From the cell containing the given text, extract its center point as [X, Y] coordinate. 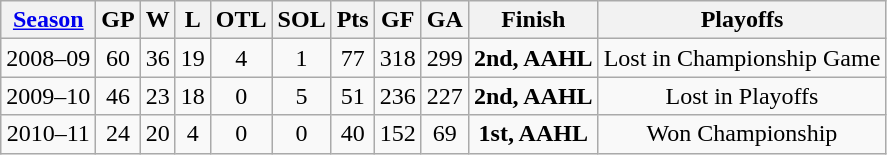
69 [444, 134]
2008–09 [48, 58]
1 [302, 58]
5 [302, 96]
Lost in Playoffs [742, 96]
318 [398, 58]
299 [444, 58]
40 [352, 134]
77 [352, 58]
18 [192, 96]
36 [158, 58]
Season [48, 20]
2009–10 [48, 96]
152 [398, 134]
227 [444, 96]
51 [352, 96]
2010–11 [48, 134]
60 [118, 58]
23 [158, 96]
1st, AAHL [533, 134]
46 [118, 96]
236 [398, 96]
OTL [241, 20]
L [192, 20]
Finish [533, 20]
W [158, 20]
Pts [352, 20]
Lost in Championship Game [742, 58]
SOL [302, 20]
GP [118, 20]
20 [158, 134]
24 [118, 134]
GA [444, 20]
19 [192, 58]
Playoffs [742, 20]
GF [398, 20]
Won Championship [742, 134]
